Extract the (x, y) coordinate from the center of the cell holding the provided text.  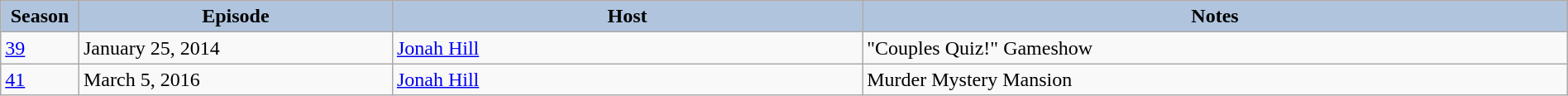
March 5, 2016 (235, 79)
"Couples Quiz!" Gameshow (1216, 48)
Notes (1216, 17)
41 (40, 79)
January 25, 2014 (235, 48)
Murder Mystery Mansion (1216, 79)
Season (40, 17)
Host (627, 17)
39 (40, 48)
Episode (235, 17)
